Locate the cell with the specified text and output its (x, y) center coordinate. 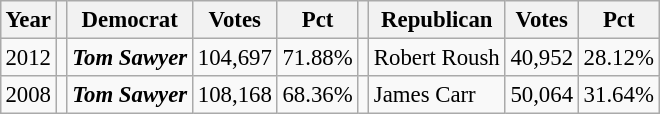
28.12% (618, 57)
James Carr (438, 95)
Robert Roush (438, 57)
108,168 (234, 95)
Year (28, 20)
2008 (28, 95)
71.88% (318, 57)
68.36% (318, 95)
50,064 (542, 95)
Republican (438, 20)
2012 (28, 57)
Democrat (130, 20)
40,952 (542, 57)
104,697 (234, 57)
31.64% (618, 95)
